Detect which cell encompasses the target text, then output its [x, y] center coordinate. 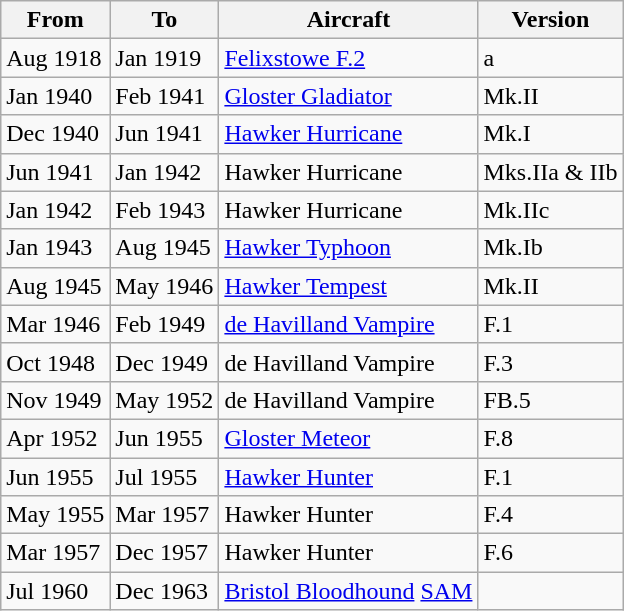
F.8 [550, 438]
Mks.IIa & IIb [550, 172]
FB.5 [550, 400]
Feb 1943 [164, 210]
Mk.IIc [550, 210]
Dec 1963 [164, 591]
Aug 1918 [56, 58]
Mk.Ib [550, 248]
Jul 1955 [164, 477]
Hawker Typhoon [348, 248]
Nov 1949 [56, 400]
Apr 1952 [56, 438]
Feb 1949 [164, 324]
Jul 1960 [56, 591]
To [164, 20]
From [56, 20]
Mk.I [550, 134]
Jan 1940 [56, 96]
Oct 1948 [56, 362]
Felixstowe F.2 [348, 58]
Jan 1919 [164, 58]
Gloster Gladiator [348, 96]
Feb 1941 [164, 96]
Dec 1940 [56, 134]
May 1955 [56, 515]
Gloster Meteor [348, 438]
Aircraft [348, 20]
Version [550, 20]
May 1952 [164, 400]
Bristol Bloodhound SAM [348, 591]
a [550, 58]
Dec 1949 [164, 362]
F.4 [550, 515]
May 1946 [164, 286]
F.3 [550, 362]
Mar 1946 [56, 324]
Dec 1957 [164, 553]
F.6 [550, 553]
Jan 1943 [56, 248]
Hawker Tempest [348, 286]
